Search for the cell housing the specified text and yield its [X, Y] center coordinate. 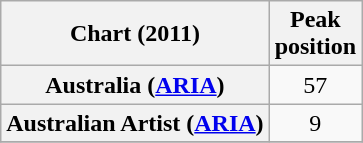
Peakposition [315, 34]
Chart (2011) [135, 34]
Australia (ARIA) [135, 85]
Australian Artist (ARIA) [135, 123]
57 [315, 85]
9 [315, 123]
